Scan for the cell matching the given text and deliver its (X, Y) coordinate at center. 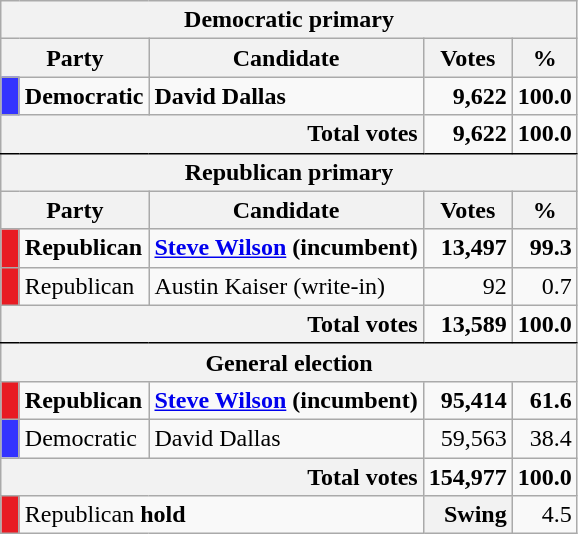
Swing (468, 515)
13,497 (468, 248)
154,977 (468, 477)
General election (290, 362)
95,414 (468, 400)
92 (468, 286)
61.6 (544, 400)
Republican hold (221, 515)
59,563 (468, 438)
13,589 (468, 324)
38.4 (544, 438)
0.7 (544, 286)
Austin Kaiser (write-in) (286, 286)
4.5 (544, 515)
Democratic primary (290, 20)
Republican primary (290, 172)
99.3 (544, 248)
